Search for the cell housing the specified text and yield its (X, Y) center coordinate. 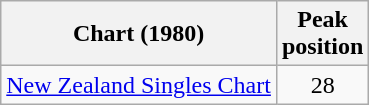
Peakposition (322, 34)
28 (322, 85)
New Zealand Singles Chart (139, 85)
Chart (1980) (139, 34)
